Identify which cell holds the provided text, then report its [x, y] central coordinate. 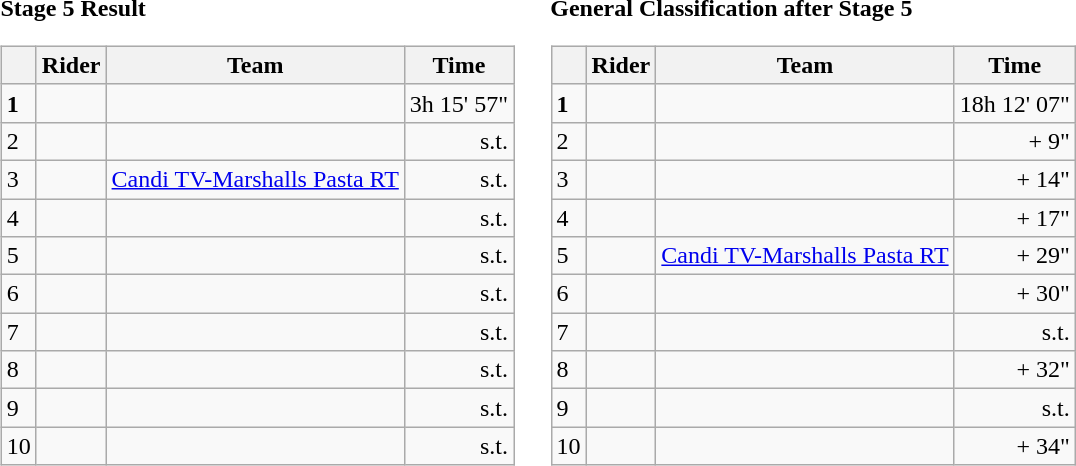
+ 9" [1014, 141]
18h 12' 07" [1014, 103]
+ 17" [1014, 217]
+ 34" [1014, 446]
+ 32" [1014, 370]
+ 14" [1014, 179]
+ 30" [1014, 294]
3h 15' 57" [458, 103]
+ 29" [1014, 256]
